Determine the [x, y] coordinate at the center of the cell enclosing the given text.  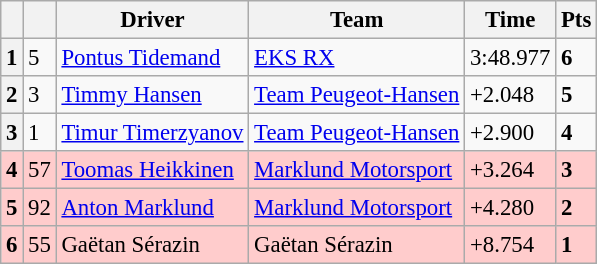
Pts [576, 20]
Driver [152, 20]
Pontus Tidemand [152, 58]
EKS RX [357, 58]
55 [40, 245]
+2.048 [510, 95]
+2.900 [510, 133]
57 [40, 170]
+8.754 [510, 245]
3:48.977 [510, 58]
Timmy Hansen [152, 95]
Team [357, 20]
+3.264 [510, 170]
Time [510, 20]
Anton Marklund [152, 208]
+4.280 [510, 208]
92 [40, 208]
Toomas Heikkinen [152, 170]
Timur Timerzyanov [152, 133]
